Determine the [x, y] coordinate at the center of the cell enclosing the given text.  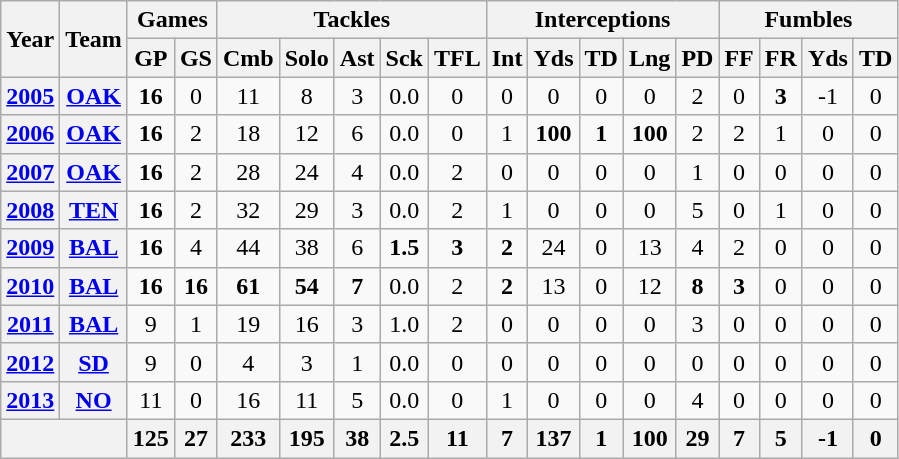
54 [306, 286]
GS [196, 58]
2005 [30, 96]
1.0 [404, 324]
Fumbles [808, 20]
PD [698, 58]
2007 [30, 172]
Ast [357, 58]
GP [150, 58]
Solo [306, 58]
Cmb [248, 58]
Year [30, 39]
Games [172, 20]
FR [780, 58]
2013 [30, 400]
1.5 [404, 248]
NO [94, 400]
233 [248, 438]
Lng [649, 58]
44 [248, 248]
FF [739, 58]
32 [248, 210]
2012 [30, 362]
TEN [94, 210]
125 [150, 438]
61 [248, 286]
2006 [30, 134]
2008 [30, 210]
Int [507, 58]
195 [306, 438]
137 [554, 438]
Sck [404, 58]
18 [248, 134]
2011 [30, 324]
2010 [30, 286]
Team [94, 39]
2009 [30, 248]
19 [248, 324]
SD [94, 362]
Tackles [352, 20]
Interceptions [602, 20]
2.5 [404, 438]
28 [248, 172]
TFL [457, 58]
27 [196, 438]
